Return the [X, Y] coordinate for the center point of the cell that contains the specified text.  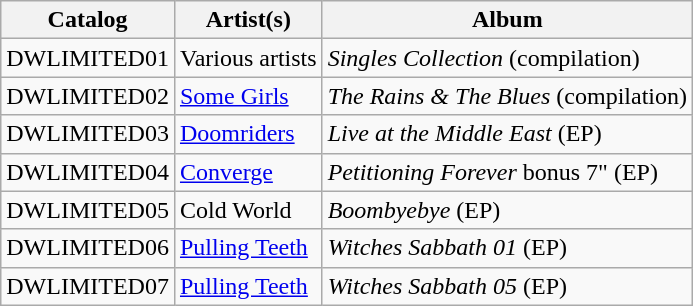
Converge [248, 172]
Singles Collection (compilation) [507, 58]
DWLIMITED04 [88, 172]
Album [507, 20]
Witches Sabbath 01 (EP) [507, 248]
DWLIMITED07 [88, 286]
Witches Sabbath 05 (EP) [507, 286]
DWLIMITED01 [88, 58]
DWLIMITED06 [88, 248]
Artist(s) [248, 20]
Cold World [248, 210]
Various artists [248, 58]
Some Girls [248, 96]
Catalog [88, 20]
Doomriders [248, 134]
Petitioning Forever bonus 7" (EP) [507, 172]
Live at the Middle East (EP) [507, 134]
DWLIMITED03 [88, 134]
The Rains & The Blues (compilation) [507, 96]
DWLIMITED02 [88, 96]
Boombyebye (EP) [507, 210]
DWLIMITED05 [88, 210]
